Output the (x, y) coordinate of the center of the cell containing the given text.  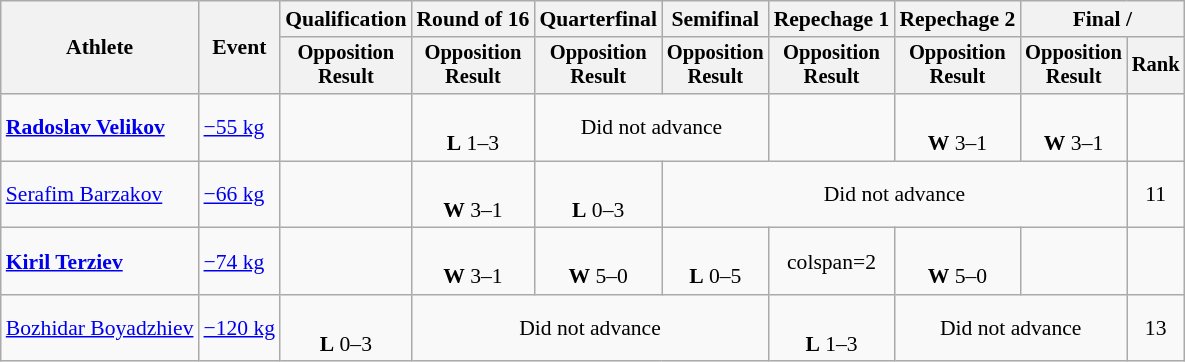
−66 kg (240, 194)
Round of 16 (472, 19)
13 (1156, 328)
Quarterfinal (598, 19)
−55 kg (240, 128)
Event (240, 48)
Repechage 2 (957, 19)
L 0–5 (716, 262)
Qualification (346, 19)
−74 kg (240, 262)
colspan=2 (832, 262)
Serafim Barzakov (100, 194)
Semifinal (716, 19)
Final / (1102, 19)
11 (1156, 194)
−120 kg (240, 328)
Athlete (100, 48)
Rank (1156, 66)
Kiril Terziev (100, 262)
Bozhidar Boyadzhiev (100, 328)
Repechage 1 (832, 19)
Radoslav Velikov (100, 128)
